Find where the given text appears and provide that cell's center as [x, y] coordinate. 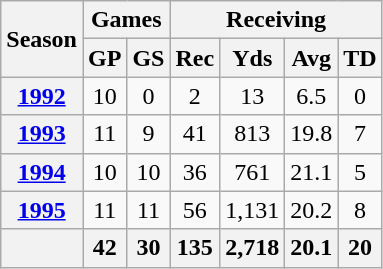
813 [252, 134]
20 [360, 248]
2,718 [252, 248]
13 [252, 96]
761 [252, 172]
Rec [195, 58]
1992 [42, 96]
1993 [42, 134]
135 [195, 248]
Season [42, 39]
42 [104, 248]
7 [360, 134]
36 [195, 172]
56 [195, 210]
1994 [42, 172]
Yds [252, 58]
TD [360, 58]
20.1 [312, 248]
9 [148, 134]
6.5 [312, 96]
21.1 [312, 172]
1,131 [252, 210]
Avg [312, 58]
GP [104, 58]
2 [195, 96]
1995 [42, 210]
Games [126, 20]
GS [148, 58]
41 [195, 134]
20.2 [312, 210]
30 [148, 248]
8 [360, 210]
5 [360, 172]
19.8 [312, 134]
Receiving [276, 20]
